From the cell containing the given text, extract its center point as [x, y] coordinate. 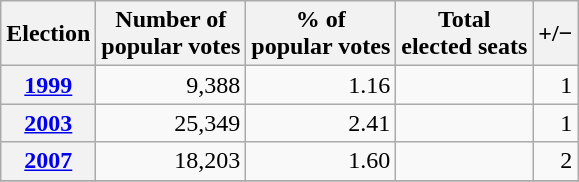
9,388 [171, 85]
2.41 [321, 123]
Election [48, 34]
+/− [556, 34]
1.16 [321, 85]
25,349 [171, 123]
1.60 [321, 161]
2 [556, 161]
2003 [48, 123]
18,203 [171, 161]
1999 [48, 85]
% ofpopular votes [321, 34]
2007 [48, 161]
Totalelected seats [464, 34]
Number ofpopular votes [171, 34]
